Capture the cell that displays the provided text and extract its (x, y) central coordinate. 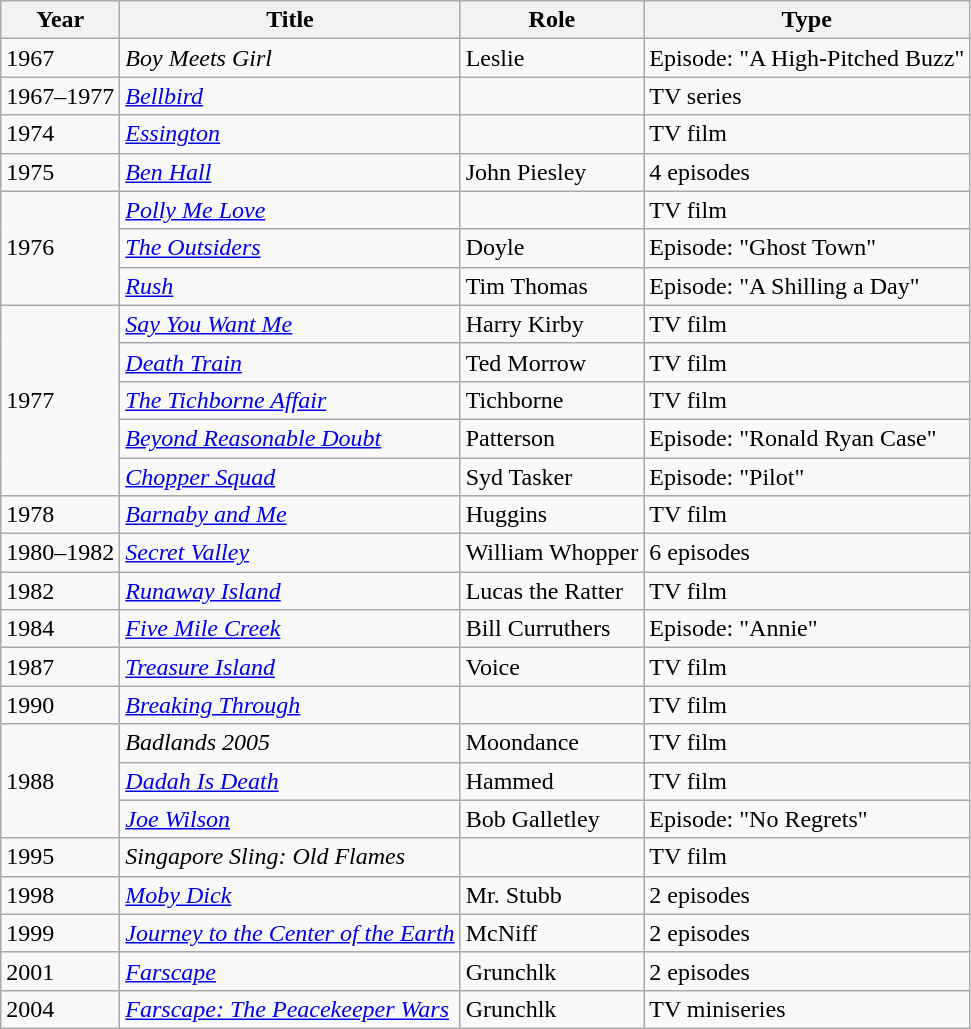
John Piesley (552, 172)
Beyond Reasonable Doubt (290, 438)
Chopper Squad (290, 477)
Breaking Through (290, 705)
4 episodes (807, 172)
Dadah Is Death (290, 781)
Tichborne (552, 400)
McNiff (552, 933)
2004 (60, 1009)
1995 (60, 857)
Barnaby and Me (290, 515)
TV series (807, 96)
Runaway Island (290, 591)
1990 (60, 705)
The Tichborne Affair (290, 400)
1975 (60, 172)
William Whopper (552, 553)
Hammed (552, 781)
Farscape (290, 971)
Title (290, 20)
Episode: "Pilot" (807, 477)
Five Mile Creek (290, 629)
Episode: "Ronald Ryan Case" (807, 438)
Episode: "Annie" (807, 629)
Polly Me Love (290, 210)
TV miniseries (807, 1009)
1977 (60, 400)
Type (807, 20)
Tim Thomas (552, 286)
Boy Meets Girl (290, 58)
Rush (290, 286)
Moby Dick (290, 895)
1998 (60, 895)
1982 (60, 591)
Bill Curruthers (552, 629)
1967–1977 (60, 96)
1999 (60, 933)
Journey to the Center of the Earth (290, 933)
Bob Galletley (552, 819)
6 episodes (807, 553)
Leslie (552, 58)
The Outsiders (290, 248)
Singapore Sling: Old Flames (290, 857)
Episode: "A Shilling a Day" (807, 286)
Ben Hall (290, 172)
Role (552, 20)
Lucas the Ratter (552, 591)
Year (60, 20)
Episode: "Ghost Town" (807, 248)
Doyle (552, 248)
1987 (60, 667)
Mr. Stubb (552, 895)
Death Train (290, 362)
Joe Wilson (290, 819)
Episode: "No Regrets" (807, 819)
1974 (60, 134)
Secret Valley (290, 553)
Ted Morrow (552, 362)
1984 (60, 629)
Episode: "A High-Pitched Buzz" (807, 58)
Huggins (552, 515)
Essington (290, 134)
Patterson (552, 438)
1988 (60, 781)
1967 (60, 58)
Harry Kirby (552, 324)
1980–1982 (60, 553)
Bellbird (290, 96)
Voice (552, 667)
Farscape: The Peacekeeper Wars (290, 1009)
Moondance (552, 743)
Syd Tasker (552, 477)
Badlands 2005 (290, 743)
1976 (60, 248)
Treasure Island (290, 667)
2001 (60, 971)
Say You Want Me (290, 324)
1978 (60, 515)
